From the cell containing the given text, extract its center point as [x, y] coordinate. 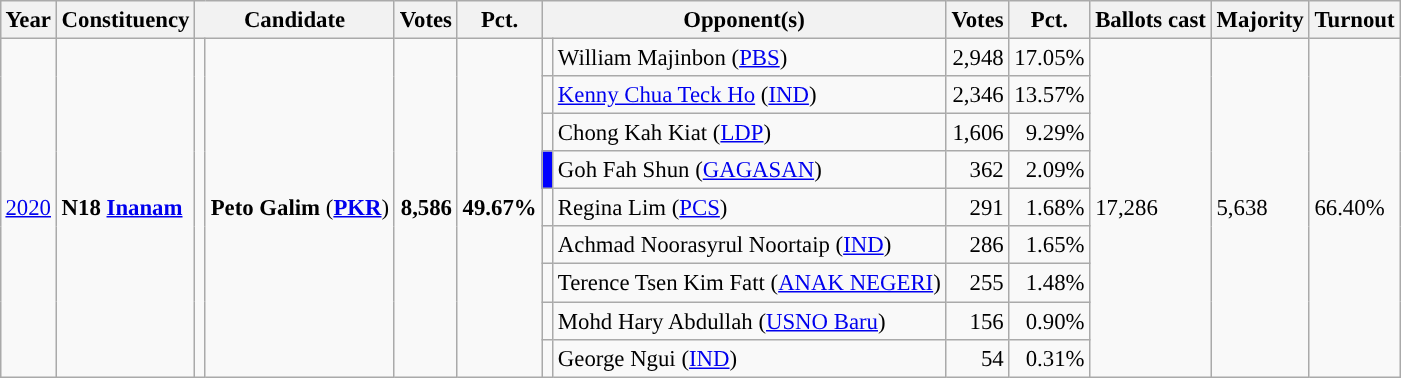
Turnout [1354, 20]
17,286 [1150, 207]
49.67% [500, 207]
8,586 [426, 207]
George Ngui (IND) [750, 358]
N18 Inanam [125, 207]
Ballots cast [1150, 20]
Achmad Noorasyrul Noortaip (IND) [750, 245]
Majority [1260, 20]
291 [978, 208]
66.40% [1354, 207]
1,606 [978, 133]
2,948 [978, 57]
5,638 [1260, 207]
362 [978, 170]
William Majinbon (PBS) [750, 57]
Kenny Chua Teck Ho (IND) [750, 95]
255 [978, 283]
Candidate [295, 20]
Goh Fah Shun (GAGASAN) [750, 170]
1.48% [1050, 283]
13.57% [1050, 95]
Opponent(s) [744, 20]
156 [978, 321]
Mohd Hary Abdullah (USNO Baru) [750, 321]
17.05% [1050, 57]
2020 [28, 207]
1.65% [1050, 245]
Regina Lim (PCS) [750, 208]
Chong Kah Kiat (LDP) [750, 133]
Year [28, 20]
2.09% [1050, 170]
2,346 [978, 95]
0.31% [1050, 358]
286 [978, 245]
54 [978, 358]
Terence Tsen Kim Fatt (ANAK NEGERI) [750, 283]
0.90% [1050, 321]
Constituency [125, 20]
Peto Galim (PKR) [300, 207]
1.68% [1050, 208]
9.29% [1050, 133]
